Determine the [X, Y] coordinate at the center of the cell enclosing the given text.  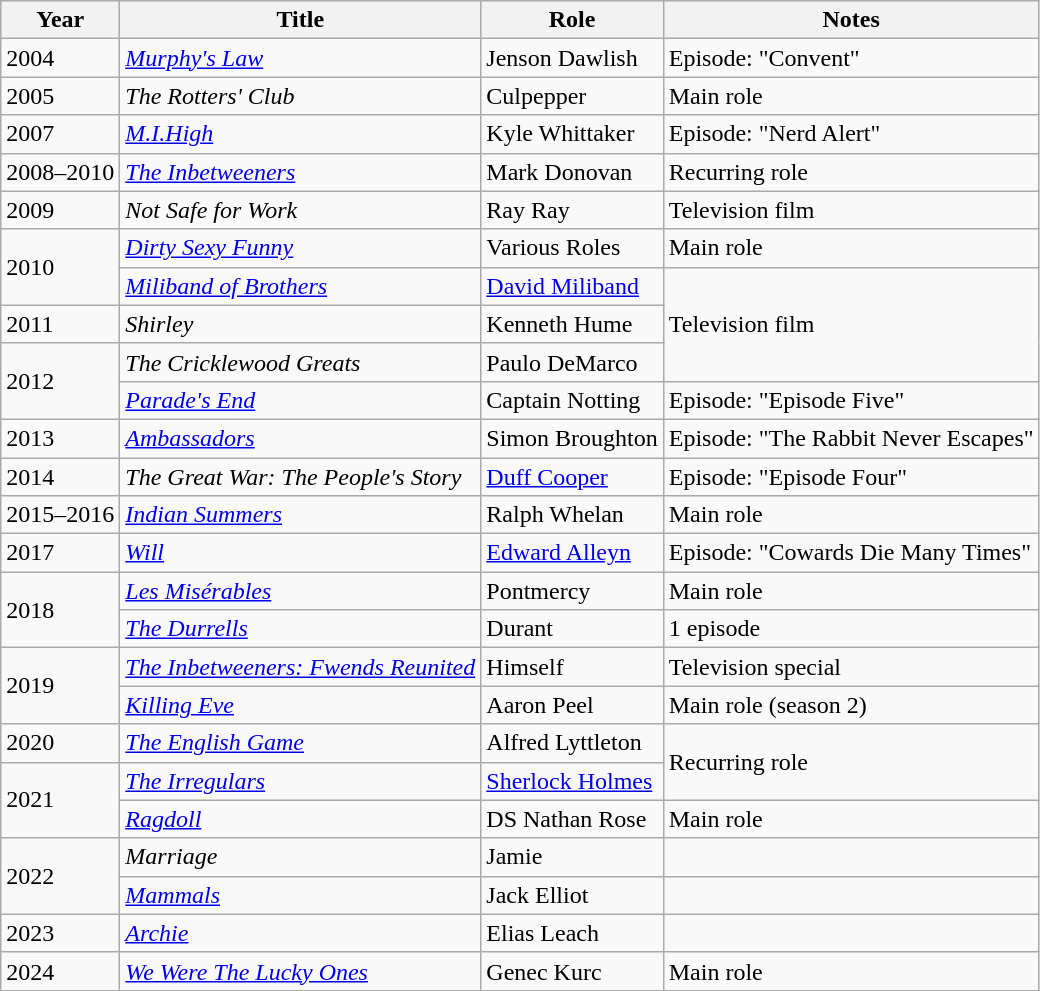
Ragdoll [300, 819]
2021 [60, 800]
Captain Notting [572, 400]
DS Nathan Rose [572, 819]
The Great War: The People's Story [300, 477]
2015–2016 [60, 515]
Episode: "Nerd Alert" [851, 134]
Kyle Whittaker [572, 134]
Alfred Lyttleton [572, 743]
The Inbetweeners [300, 172]
Durant [572, 629]
2014 [60, 477]
Killing Eve [300, 705]
2004 [60, 58]
2023 [60, 933]
2024 [60, 971]
2009 [60, 210]
Episode: "Cowards Die Many Times" [851, 553]
M.I.High [300, 134]
2013 [60, 438]
Ray Ray [572, 210]
Archie [300, 933]
Duff Cooper [572, 477]
2018 [60, 610]
2012 [60, 381]
Indian Summers [300, 515]
Marriage [300, 857]
Elias Leach [572, 933]
The Inbetweeners: Fwends Reunited [300, 667]
Ralph Whelan [572, 515]
Paulo DeMarco [572, 362]
2011 [60, 324]
Parade's End [300, 400]
Episode: "The Rabbit Never Escapes" [851, 438]
2005 [60, 96]
The Rotters' Club [300, 96]
Kenneth Hume [572, 324]
2010 [60, 267]
The Durrells [300, 629]
Will [300, 553]
1 episode [851, 629]
Edward Alleyn [572, 553]
2019 [60, 686]
Role [572, 20]
2008–2010 [60, 172]
2007 [60, 134]
David Miliband [572, 286]
Not Safe for Work [300, 210]
Les Misérables [300, 591]
Simon Broughton [572, 438]
Shirley [300, 324]
Year [60, 20]
We Were The Lucky Ones [300, 971]
Culpepper [572, 96]
Jack Elliot [572, 895]
Dirty Sexy Funny [300, 248]
Main role (season 2) [851, 705]
Pontmercy [572, 591]
Himself [572, 667]
Ambassadors [300, 438]
Television special [851, 667]
2022 [60, 876]
Episode: "Episode Four" [851, 477]
The Irregulars [300, 781]
Genec Kurc [572, 971]
Episode: "Episode Five" [851, 400]
Episode: "Convent" [851, 58]
Title [300, 20]
Jenson Dawlish [572, 58]
Sherlock Holmes [572, 781]
Various Roles [572, 248]
Miliband of Brothers [300, 286]
Jamie [572, 857]
Mammals [300, 895]
Notes [851, 20]
Murphy's Law [300, 58]
2020 [60, 743]
Mark Donovan [572, 172]
Aaron Peel [572, 705]
The Cricklewood Greats [300, 362]
The English Game [300, 743]
2017 [60, 553]
